Return the (X, Y) coordinate for the center point of the cell that contains the specified text.  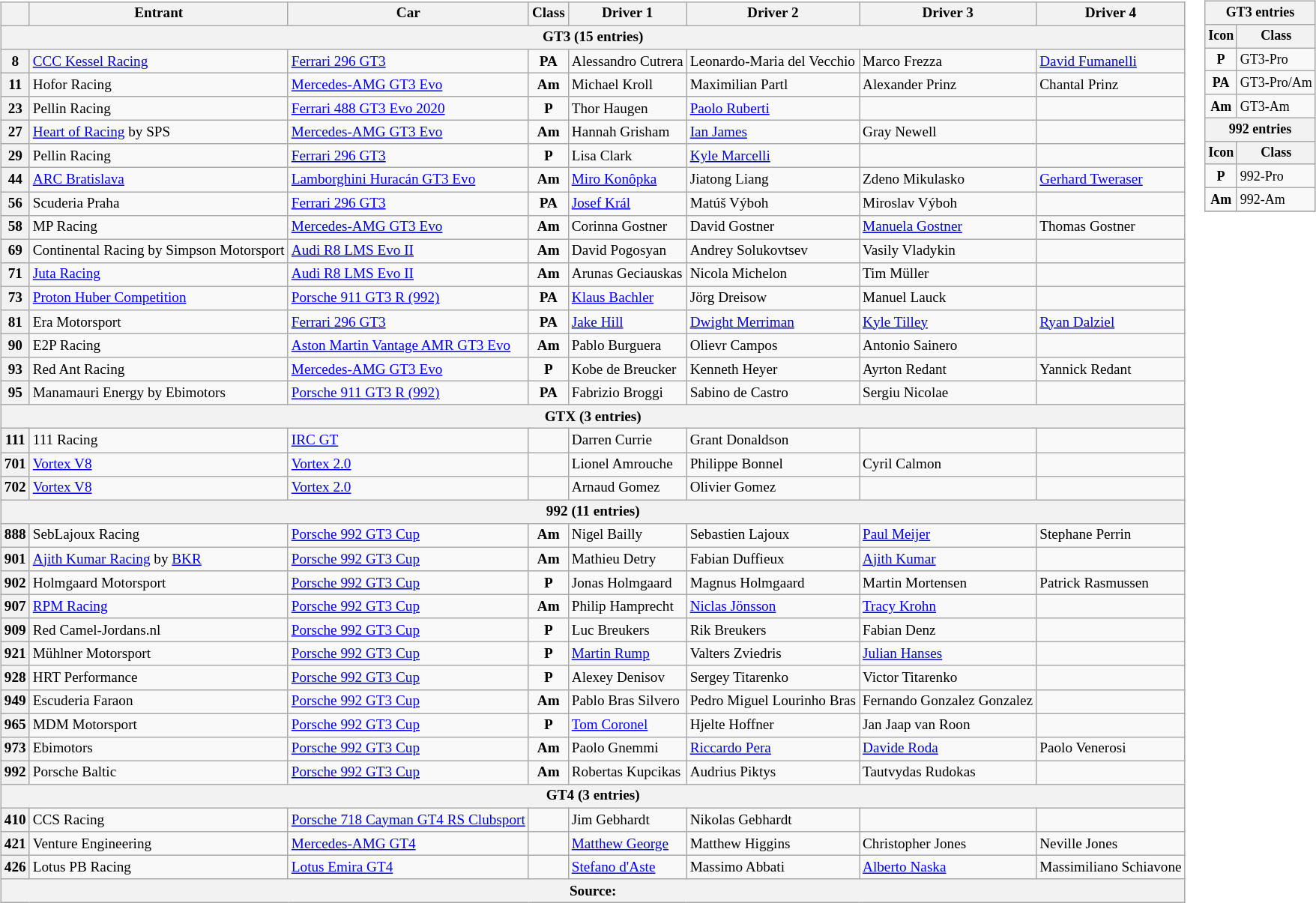
E2P Racing (159, 345)
23 (15, 109)
David Fumanelli (1111, 61)
949 (15, 701)
Paolo Venerosi (1111, 749)
Car (408, 13)
Lotus Emira GT4 (408, 868)
Manamauri Energy by Ebimotors (159, 393)
Porsche Baltic (159, 773)
Driver 4 (1111, 13)
Robertas Kupcikas (627, 773)
Audrius Piktys (773, 773)
Yannick Redant (1111, 369)
IRC GT (408, 441)
Sebastien Lajoux (773, 536)
Porsche 718 Cayman GT4 RS Clubsport (408, 820)
11 (15, 85)
Pablo Bras Silvero (627, 701)
Massimo Abbati (773, 868)
Christopher Jones (947, 844)
921 (15, 654)
Thomas Gostner (1111, 227)
Tracy Krohn (947, 606)
Ryan Dalziel (1111, 322)
Lionel Amrouche (627, 465)
Corinna Gostner (627, 227)
901 (15, 559)
SebLajoux Racing (159, 536)
69 (15, 251)
Sergiu Nicolae (947, 393)
Marco Frezza (947, 61)
888 (15, 536)
Fabian Duffieux (773, 559)
Sabino de Castro (773, 393)
Hofor Racing (159, 85)
421 (15, 844)
GT3 entries (1261, 12)
Escuderia Faraon (159, 701)
Tom Coronel (627, 725)
Kyle Tilley (947, 322)
Ayrton Redant (947, 369)
MDM Motorsport (159, 725)
Red Camel-Jordans.nl (159, 630)
Olievr Campos (773, 345)
Nicola Michelon (773, 274)
David Gostner (773, 227)
Philip Hamprecht (627, 606)
93 (15, 369)
Mathieu Detry (627, 559)
Alexey Denisov (627, 677)
81 (15, 322)
Stefano d'Aste (627, 868)
GT3-Pro/Am (1276, 82)
Patrick Rasmussen (1111, 583)
Jiatong Liang (773, 180)
Jonas Holmgaard (627, 583)
RPM Racing (159, 606)
GTX (3 entries) (593, 417)
Red Ant Racing (159, 369)
Manuel Lauck (947, 298)
Lamborghini Huracán GT3 Evo (408, 180)
Victor Titarenko (947, 677)
Ferrari 488 GT3 Evo 2020 (408, 109)
Michael Kroll (627, 85)
Dwight Merriman (773, 322)
CCS Racing (159, 820)
Aston Martin Vantage AMR GT3 Evo (408, 345)
Lisa Clark (627, 156)
973 (15, 749)
Stephane Perrin (1111, 536)
Thor Haugen (627, 109)
Ajith Kumar Racing by BKR (159, 559)
Mercedes-AMG GT4 (408, 844)
Kobe de Breucker (627, 369)
992-Am (1276, 199)
Driver 2 (773, 13)
Leonardo-Maria del Vecchio (773, 61)
Martin Mortensen (947, 583)
Niclas Jönsson (773, 606)
90 (15, 345)
Rik Breukers (773, 630)
GT4 (3 entries) (593, 797)
Fernando Gonzalez Gonzalez (947, 701)
Pedro Miguel Lourinho Bras (773, 701)
Scuderia Praha (159, 204)
992 (15, 773)
Alessandro Cutrera (627, 61)
58 (15, 227)
Zdeno Mikulasko (947, 180)
Magnus Holmgaard (773, 583)
992 entries (1261, 129)
Gray Newell (947, 133)
Era Motorsport (159, 322)
Josef Král (627, 204)
Riccardo Pera (773, 749)
Arnaud Gomez (627, 488)
ARC Bratislava (159, 180)
Fabian Denz (947, 630)
Paul Meijer (947, 536)
Sergey Titarenko (773, 677)
Miroslav Výboh (947, 204)
111 (15, 441)
Darren Currie (627, 441)
Driver 1 (627, 13)
David Pogosyan (627, 251)
Hannah Grisham (627, 133)
27 (15, 133)
Holmgaard Motorsport (159, 583)
44 (15, 180)
Alexander Prinz (947, 85)
Antonio Sainero (947, 345)
Matúš Výboh (773, 204)
Ebimotors (159, 749)
Mühlner Motorsport (159, 654)
907 (15, 606)
Olivier Gomez (773, 488)
MP Racing (159, 227)
8 (15, 61)
56 (15, 204)
Lotus PB Racing (159, 868)
Philippe Bonnel (773, 465)
Manuela Gostner (947, 227)
Driver 3 (947, 13)
Venture Engineering (159, 844)
Jörg Dreisow (773, 298)
Andrey Solukovtsev (773, 251)
GT3 (15 entries) (593, 37)
Vasily Vladykin (947, 251)
29 (15, 156)
111 Racing (159, 441)
426 (15, 868)
Luc Breukers (627, 630)
Kyle Marcelli (773, 156)
992 (11 entries) (593, 512)
Juta Racing (159, 274)
928 (15, 677)
Chantal Prinz (1111, 85)
Heart of Racing by SPS (159, 133)
Tim Müller (947, 274)
Miro Konôpka (627, 180)
Arunas Geciauskas (627, 274)
Tautvydas Rudokas (947, 773)
Matthew George (627, 844)
Jim Gebhardt (627, 820)
Paolo Gnemmi (627, 749)
Neville Jones (1111, 844)
909 (15, 630)
HRT Performance (159, 677)
Maximilian Partl (773, 85)
Alberto Naska (947, 868)
902 (15, 583)
Entrant (159, 13)
71 (15, 274)
Proton Huber Competition (159, 298)
Martin Rump (627, 654)
Paolo Ruberti (773, 109)
Source: (593, 891)
Nigel Bailly (627, 536)
Ajith Kumar (947, 559)
Gerhard Tweraser (1111, 180)
Pablo Burguera (627, 345)
410 (15, 820)
992-Pro (1276, 175)
Ian James (773, 133)
Klaus Bachler (627, 298)
Davide Roda (947, 749)
95 (15, 393)
73 (15, 298)
GT3-Pro (1276, 60)
GT3-Am (1276, 106)
Jan Jaap van Roon (947, 725)
Hjelte Hoffner (773, 725)
Fabrizio Broggi (627, 393)
965 (15, 725)
Julian Hanses (947, 654)
Grant Donaldson (773, 441)
Matthew Higgins (773, 844)
Valters Zviedris (773, 654)
Massimiliano Schiavone (1111, 868)
701 (15, 465)
Nikolas Gebhardt (773, 820)
Kenneth Heyer (773, 369)
Cyril Calmon (947, 465)
CCC Kessel Racing (159, 61)
702 (15, 488)
Jake Hill (627, 322)
Continental Racing by Simpson Motorsport (159, 251)
